Return [X, Y] of the center of cell containing provided text 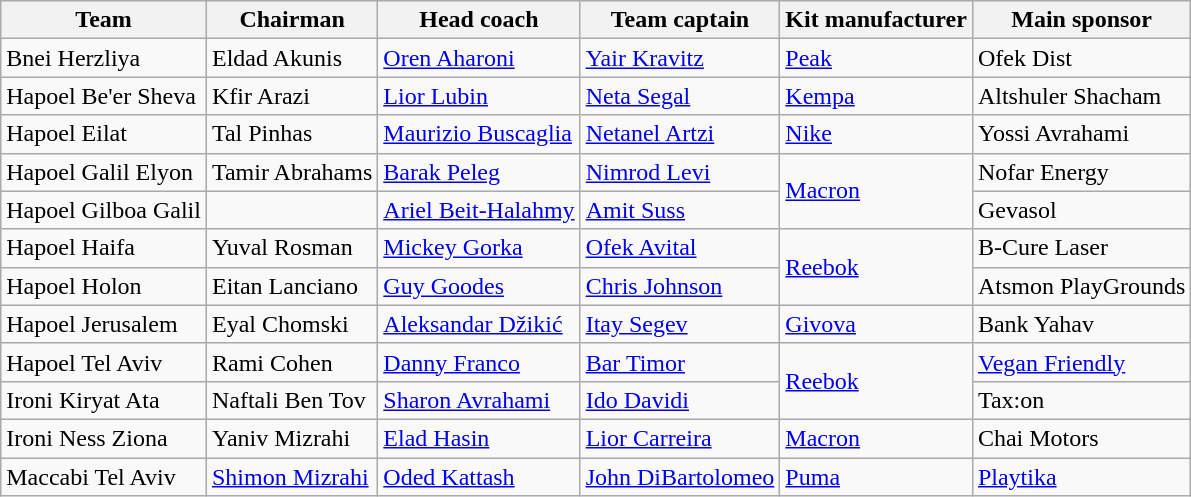
Kfir Arazi [292, 96]
Yuval Rosman [292, 248]
Hapoel Jerusalem [104, 324]
Puma [876, 477]
Givova [876, 324]
Chairman [292, 20]
Nimrod Levi [680, 172]
Main sponsor [1081, 20]
Hapoel Eilat [104, 134]
Kempa [876, 96]
Vegan Friendly [1081, 362]
John DiBartolomeo [680, 477]
Chai Motors [1081, 438]
Ariel Beit-Halahmy [479, 210]
Maccabi Tel Aviv [104, 477]
Bank Yahav [1081, 324]
Itay Segev [680, 324]
Sharon Avrahami [479, 400]
Naftali Ben Tov [292, 400]
Amit Suss [680, 210]
Gevasol [1081, 210]
Lior Lubin [479, 96]
Rami Cohen [292, 362]
Tal Pinhas [292, 134]
Hapoel Galil Elyon [104, 172]
Team [104, 20]
Hapoel Holon [104, 286]
Eldad Akunis [292, 58]
Yaniv Mizrahi [292, 438]
Bnei Herzliya [104, 58]
Oded Kattash [479, 477]
Peak [876, 58]
B-Cure Laser [1081, 248]
Netanel Artzi [680, 134]
Ironi Kiryat Ata [104, 400]
Tax:on [1081, 400]
Mickey Gorka [479, 248]
Hapoel Haifa [104, 248]
Ofek Dist [1081, 58]
Guy Goodes [479, 286]
Hapoel Be'er Sheva [104, 96]
Nofar Energy [1081, 172]
Eitan Lanciano [292, 286]
Ironi Ness Ziona [104, 438]
Danny Franco [479, 362]
Tamir Abrahams [292, 172]
Eyal Chomski [292, 324]
Lior Carreira [680, 438]
Shimon Mizrahi [292, 477]
Head coach [479, 20]
Hapoel Gilboa Galil [104, 210]
Maurizio Buscaglia [479, 134]
Ofek Avital [680, 248]
Barak Peleg [479, 172]
Chris Johnson [680, 286]
Oren Aharoni [479, 58]
Yossi Avrahami [1081, 134]
Kit manufacturer [876, 20]
Aleksandar Džikić [479, 324]
Ido Davidi [680, 400]
Elad Hasin [479, 438]
Atsmon PlayGrounds [1081, 286]
Playtika [1081, 477]
Team captain [680, 20]
Hapoel Tel Aviv [104, 362]
Altshuler Shacham [1081, 96]
Nike [876, 134]
Neta Segal [680, 96]
Bar Timor [680, 362]
Yair Kravitz [680, 58]
